Extract the (x, y) coordinate from the center of the cell holding the provided text.  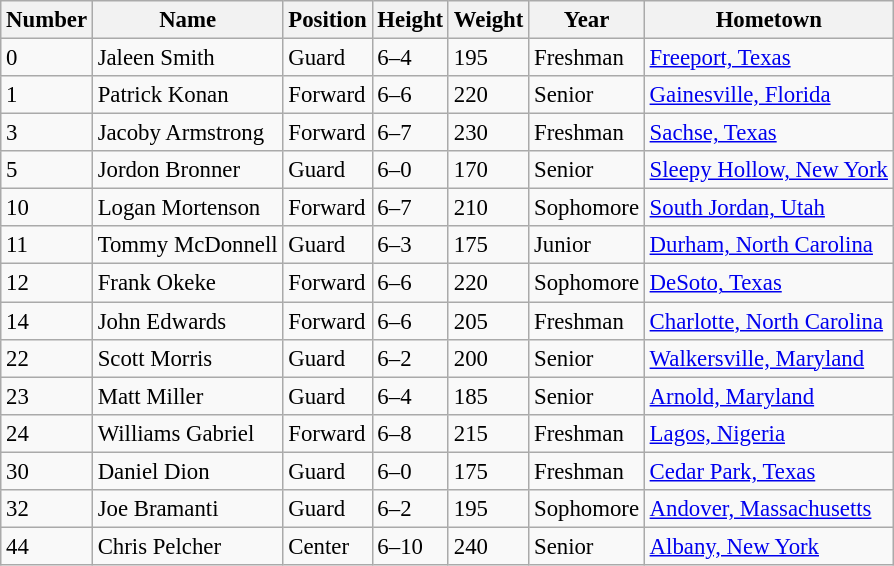
11 (47, 245)
24 (47, 433)
Logan Mortenson (188, 208)
170 (488, 170)
215 (488, 433)
Arnold, Maryland (768, 396)
185 (488, 396)
Joe Bramanti (188, 509)
Height (410, 20)
Albany, New York (768, 546)
Sleepy Hollow, New York (768, 170)
200 (488, 358)
240 (488, 546)
Junior (587, 245)
Freeport, Texas (768, 58)
0 (47, 58)
23 (47, 396)
Center (328, 546)
6–3 (410, 245)
Lagos, Nigeria (768, 433)
Andover, Massachusetts (768, 509)
6–8 (410, 433)
10 (47, 208)
Jordon Bronner (188, 170)
Tommy McDonnell (188, 245)
Jacoby Armstrong (188, 133)
Cedar Park, Texas (768, 471)
Chris Pelcher (188, 546)
Durham, North Carolina (768, 245)
Daniel Dion (188, 471)
Walkersville, Maryland (768, 358)
Position (328, 20)
210 (488, 208)
32 (47, 509)
Charlotte, North Carolina (768, 321)
230 (488, 133)
Year (587, 20)
Gainesville, Florida (768, 95)
12 (47, 283)
Frank Okeke (188, 283)
Matt Miller (188, 396)
Scott Morris (188, 358)
Weight (488, 20)
South Jordan, Utah (768, 208)
30 (47, 471)
14 (47, 321)
DeSoto, Texas (768, 283)
John Edwards (188, 321)
Sachse, Texas (768, 133)
Name (188, 20)
Williams Gabriel (188, 433)
5 (47, 170)
22 (47, 358)
6–10 (410, 546)
44 (47, 546)
Number (47, 20)
3 (47, 133)
205 (488, 321)
Jaleen Smith (188, 58)
Hometown (768, 20)
Patrick Konan (188, 95)
1 (47, 95)
